Search for the cell housing the specified text and yield its [X, Y] center coordinate. 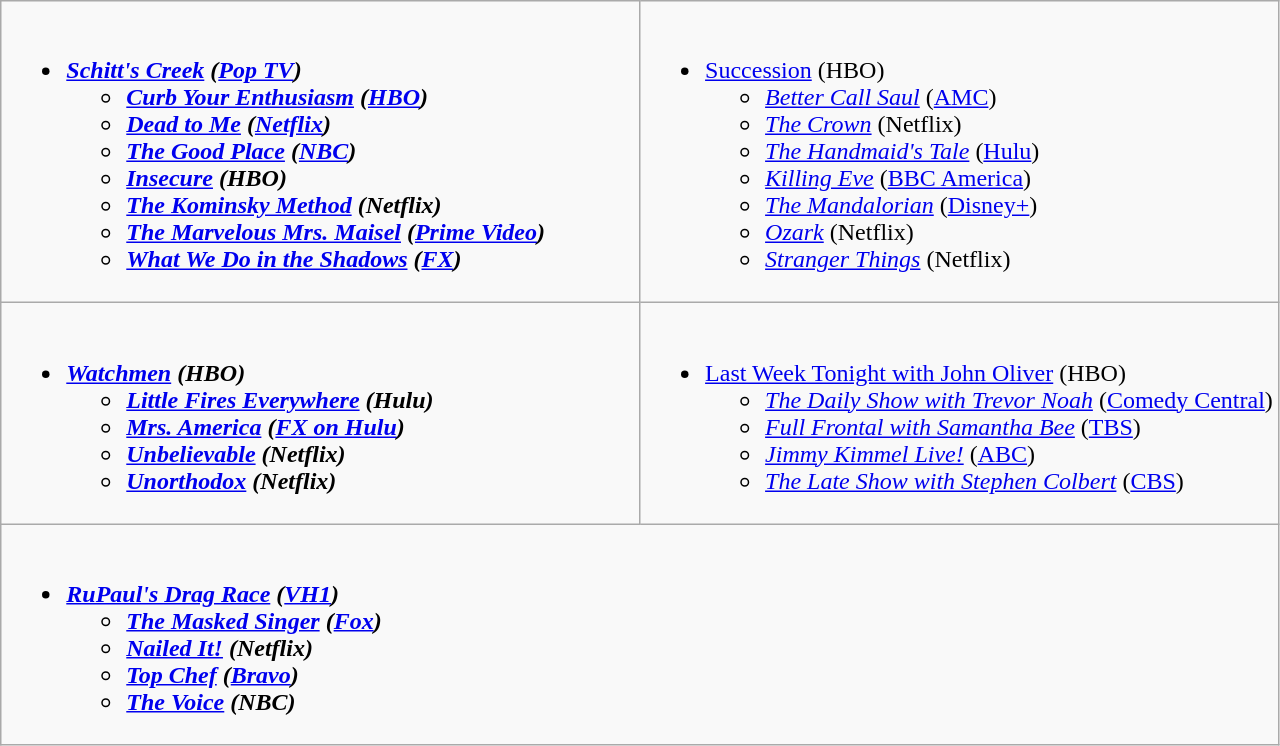
RuPaul's Drag Race (VH1)The Masked Singer (Fox)Nailed It! (Netflix)Top Chef (Bravo)The Voice (NBC) [640, 634]
Watchmen (HBO)Little Fires Everywhere (Hulu)Mrs. America (FX on Hulu)Unbelievable (Netflix)Unorthodox (Netflix) [320, 414]
